Provide the [x, y] coordinate of the cell's center where the given text is located.  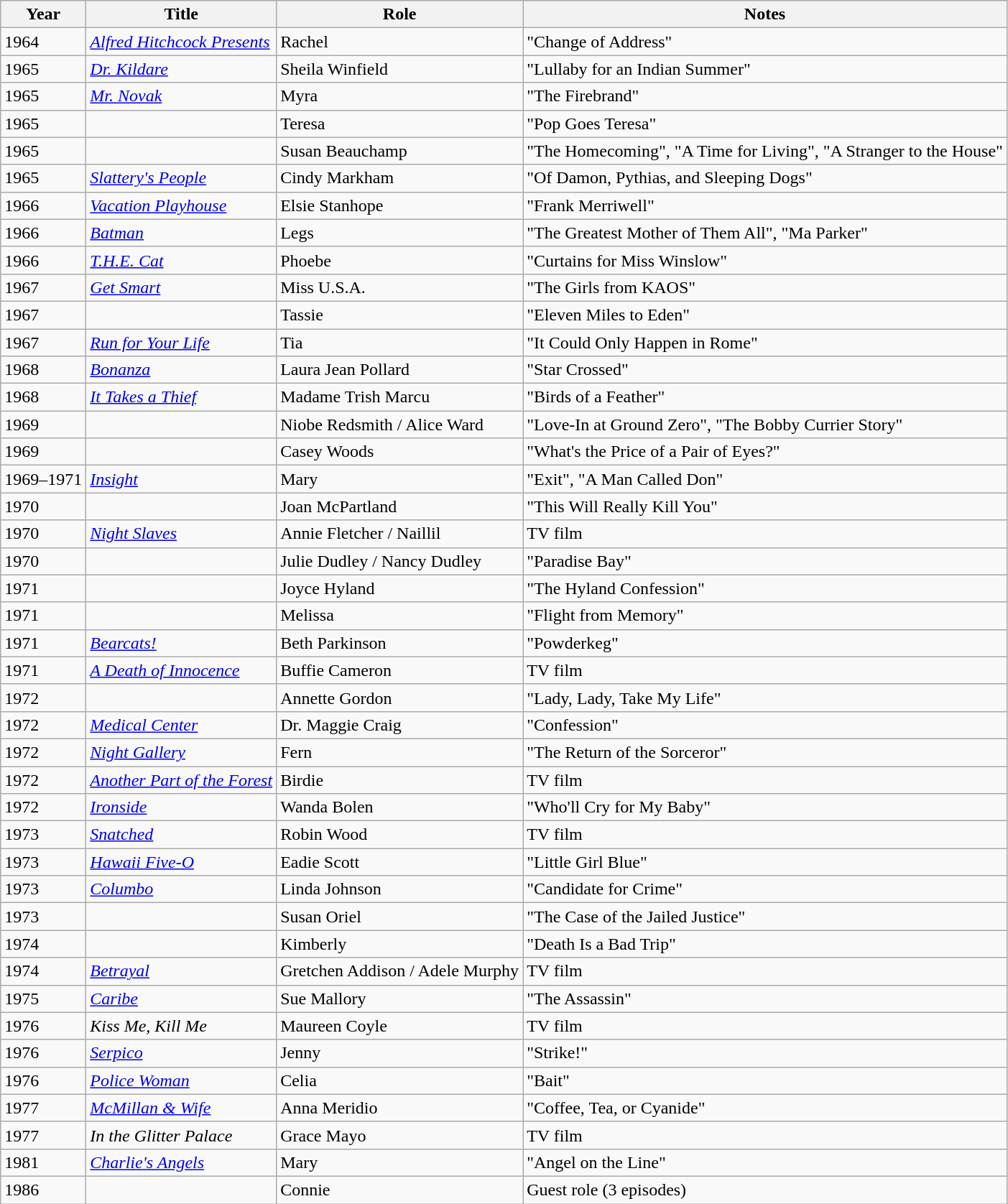
"The Assassin" [765, 999]
1986 [43, 1190]
Beth Parkinson [399, 643]
Phoebe [399, 260]
Hawaii Five-O [181, 862]
"The Homecoming", "A Time for Living", "A Stranger to the House" [765, 151]
Kimberly [399, 944]
Bearcats! [181, 643]
"Star Crossed" [765, 370]
Betrayal [181, 971]
Birdie [399, 779]
T.H.E. Cat [181, 260]
Robin Wood [399, 835]
"Confession" [765, 725]
"It Could Only Happen in Rome" [765, 343]
"Coffee, Tea, or Cyanide" [765, 1108]
Title [181, 14]
Medical Center [181, 725]
Miss U.S.A. [399, 287]
"Paradise Bay" [765, 561]
Guest role (3 episodes) [765, 1190]
Run for Your Life [181, 343]
Batman [181, 233]
Mr. Novak [181, 96]
Annie Fletcher / Naillil [399, 534]
Fern [399, 752]
"The Case of the Jailed Justice" [765, 917]
Elsie Stanhope [399, 205]
"Pop Goes Teresa" [765, 124]
Celia [399, 1080]
"Strike!" [765, 1053]
Melissa [399, 616]
Sue Mallory [399, 999]
Legs [399, 233]
Serpico [181, 1053]
Susan Beauchamp [399, 151]
Notes [765, 14]
"Flight from Memory" [765, 616]
"Bait" [765, 1080]
Anna Meridio [399, 1108]
Night Slaves [181, 534]
Snatched [181, 835]
Eadie Scott [399, 862]
Role [399, 14]
"This Will Really Kill You" [765, 506]
Insight [181, 479]
Dr. Maggie Craig [399, 725]
Rachel [399, 42]
Dr. Kildare [181, 69]
Julie Dudley / Nancy Dudley [399, 561]
"The Hyland Confession" [765, 588]
Madame Trish Marcu [399, 397]
1964 [43, 42]
Columbo [181, 889]
Laura Jean Pollard [399, 370]
A Death of Innocence [181, 670]
Year [43, 14]
Connie [399, 1190]
"The Firebrand" [765, 96]
"Little Girl Blue" [765, 862]
"What's the Price of a Pair of Eyes?" [765, 452]
"Who'll Cry for My Baby" [765, 807]
"The Greatest Mother of Them All", "Ma Parker" [765, 233]
Police Woman [181, 1080]
Tassie [399, 315]
Grace Mayo [399, 1135]
Caribe [181, 999]
Alfred Hitchcock Presents [181, 42]
Bonanza [181, 370]
"Change of Address" [765, 42]
1969–1971 [43, 479]
Annette Gordon [399, 698]
Wanda Bolen [399, 807]
Vacation Playhouse [181, 205]
"Lullaby for an Indian Summer" [765, 69]
"Death Is a Bad Trip" [765, 944]
Get Smart [181, 287]
1975 [43, 999]
Night Gallery [181, 752]
Teresa [399, 124]
Gretchen Addison / Adele Murphy [399, 971]
"Angel on the Line" [765, 1162]
Buffie Cameron [399, 670]
Joan McPartland [399, 506]
"The Girls from KAOS" [765, 287]
Casey Woods [399, 452]
"Eleven Miles to Eden" [765, 315]
Slattery's People [181, 178]
Maureen Coyle [399, 1026]
Susan Oriel [399, 917]
McMillan & Wife [181, 1108]
In the Glitter Palace [181, 1135]
Niobe Redsmith / Alice Ward [399, 425]
Joyce Hyland [399, 588]
Charlie's Angels [181, 1162]
"Curtains for Miss Winslow" [765, 260]
"Birds of a Feather" [765, 397]
"Candidate for Crime" [765, 889]
Myra [399, 96]
"Frank Merriwell" [765, 205]
Sheila Winfield [399, 69]
Linda Johnson [399, 889]
"Exit", "A Man Called Don" [765, 479]
1981 [43, 1162]
It Takes a Thief [181, 397]
"Of Damon, Pythias, and Sleeping Dogs" [765, 178]
Jenny [399, 1053]
"Powderkeg" [765, 643]
Tia [399, 343]
Cindy Markham [399, 178]
Kiss Me, Kill Me [181, 1026]
"Love-In at Ground Zero", "The Bobby Currier Story" [765, 425]
Another Part of the Forest [181, 779]
"The Return of the Sorceror" [765, 752]
"Lady, Lady, Take My Life" [765, 698]
Ironside [181, 807]
